Capture the cell that displays the provided text and extract its (x, y) central coordinate. 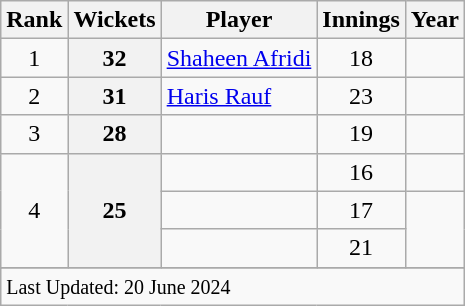
Year (434, 20)
Rank (34, 20)
19 (361, 134)
17 (361, 210)
2 (34, 96)
4 (34, 210)
Player (239, 20)
21 (361, 248)
Last Updated: 20 June 2024 (233, 286)
Wickets (114, 20)
1 (34, 58)
25 (114, 210)
31 (114, 96)
Innings (361, 20)
16 (361, 172)
Shaheen Afridi (239, 58)
32 (114, 58)
Haris Rauf (239, 96)
18 (361, 58)
23 (361, 96)
28 (114, 134)
3 (34, 134)
